Provide the (X, Y) coordinate of the cell's center where the given text is located.  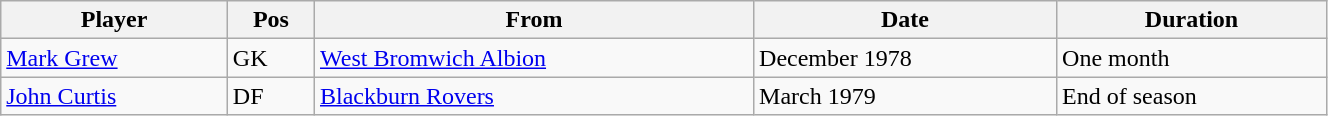
West Bromwich Albion (534, 58)
Duration (1192, 20)
From (534, 20)
John Curtis (114, 96)
March 1979 (906, 96)
GK (270, 58)
Date (906, 20)
One month (1192, 58)
Pos (270, 20)
Player (114, 20)
End of season (1192, 96)
Mark Grew (114, 58)
Blackburn Rovers (534, 96)
DF (270, 96)
December 1978 (906, 58)
